Locate the cell with the specified text and output its [x, y] center coordinate. 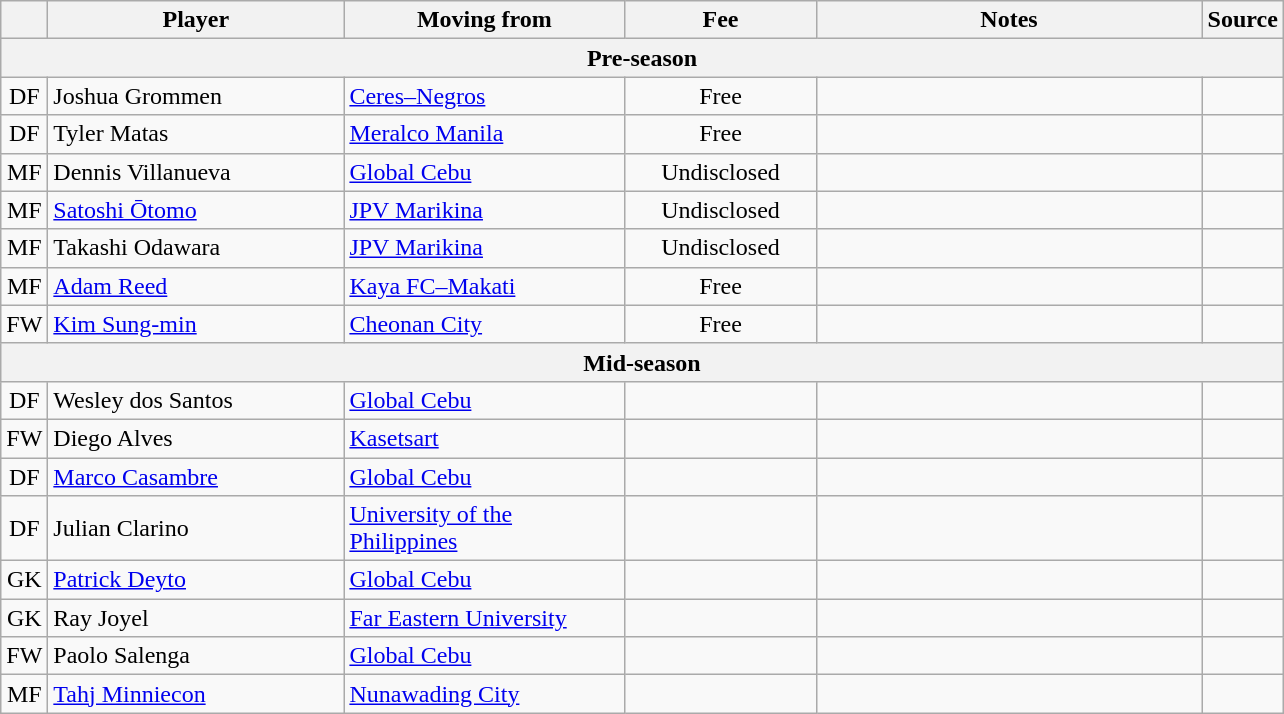
Kim Sung-min [196, 324]
Kasetsart [484, 438]
Julian Clarino [196, 528]
Patrick Deyto [196, 580]
Nunawading City [484, 694]
Tahj Minniecon [196, 694]
Notes [1009, 20]
Cheonan City [484, 324]
Dennis Villanueva [196, 172]
Player [196, 20]
Diego Alves [196, 438]
Paolo Salenga [196, 656]
Ceres–Negros [484, 96]
Adam Reed [196, 286]
Wesley dos Santos [196, 400]
Tyler Matas [196, 134]
Far Eastern University [484, 618]
Marco Casambre [196, 477]
Joshua Grommen [196, 96]
University of the Philippines [484, 528]
Source [1242, 20]
Takashi Odawara [196, 248]
Fee [720, 20]
Kaya FC–Makati [484, 286]
Moving from [484, 20]
Satoshi Ōtomo [196, 210]
Pre-season [642, 58]
Ray Joyel [196, 618]
Mid-season [642, 362]
Meralco Manila [484, 134]
